From the cell containing the given text, extract its center point as [X, Y] coordinate. 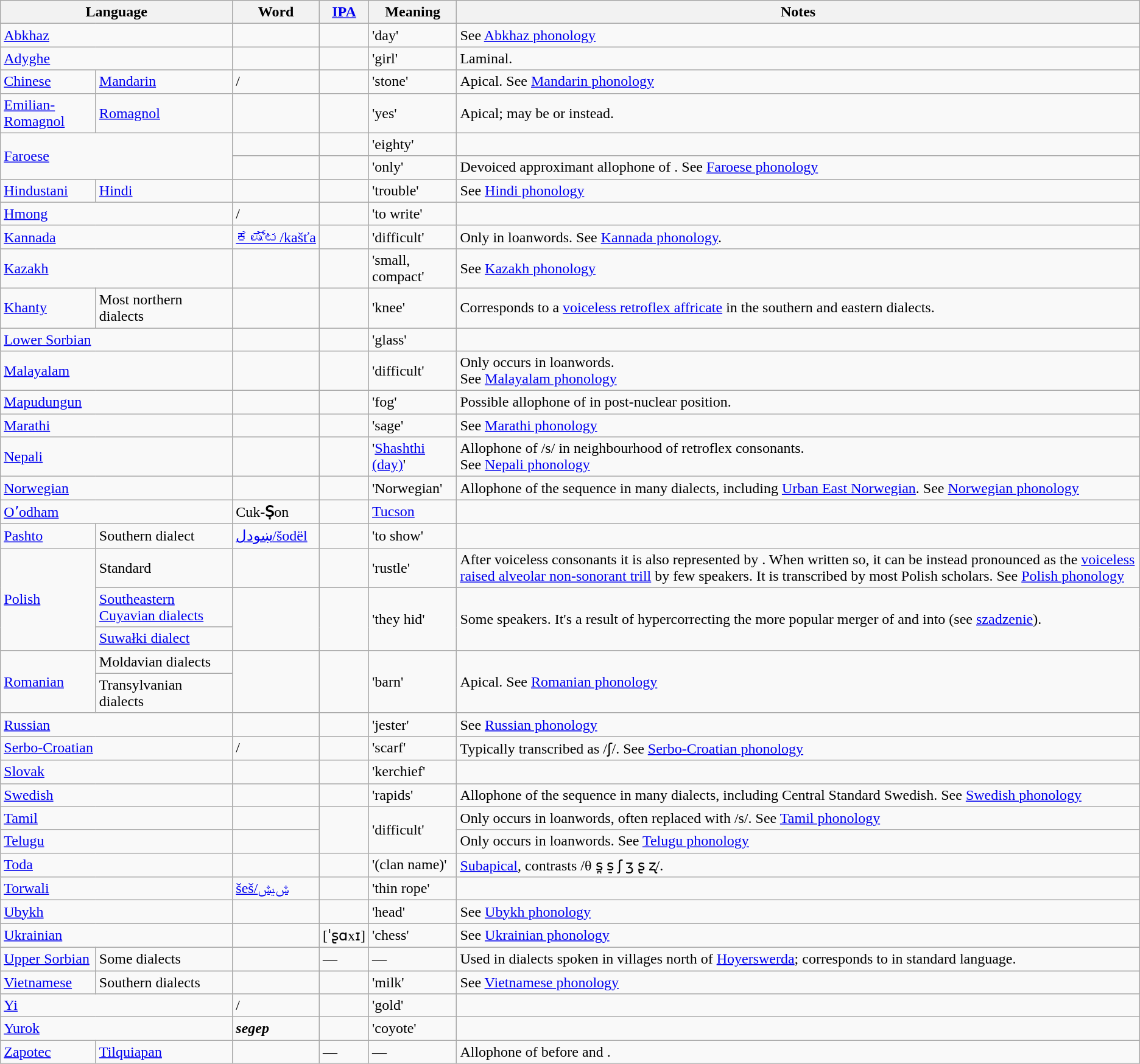
šeš/ݜیݜ [276, 889]
'milk' [412, 982]
'glass' [412, 339]
Most northern dialects [164, 308]
See Hindi phonology [798, 191]
'girl' [412, 58]
Emilian-Romagnol [49, 113]
Polish [49, 599]
Corresponds to a voiceless retroflex affricate in the southern and eastern dialects. [798, 308]
Serbo-Croatian [117, 748]
Allophone of the sequence in many dialects, including Urban East Norwegian. See Norwegian phonology [798, 488]
Pashto [49, 536]
Upper Sorbian [49, 959]
'barn' [412, 682]
'day' [412, 35]
'rustle' [412, 567]
Moldavian dialects [164, 662]
Standard [164, 567]
Cuk-Ṣon [276, 512]
Mapudungun [117, 402]
Khanty [49, 308]
Some dialects [164, 959]
Some speakers. It's a result of hypercorrecting the more popular merger of and into (see szadzenie). [798, 618]
Vietnamese [49, 982]
Southern dialects [164, 982]
'eighty' [412, 144]
Yi [117, 1006]
Laminal. [798, 58]
Toda [117, 865]
Transylvanian dialects [164, 693]
'kerchief' [412, 772]
Allophone of the sequence in many dialects, including Central Standard Swedish. See Swedish phonology [798, 795]
See Ubykh phonology [798, 912]
IPA [343, 12]
See Kazakh phonology [798, 268]
Marathi [117, 425]
Faroese [117, 156]
Apical. See Mandarin phonology [798, 82]
Word [276, 12]
'stone' [412, 82]
Torwali [117, 889]
Hmong [117, 214]
Hindi [164, 191]
'they hid' [412, 618]
Only occurs in loanwords. See Telugu phonology [798, 841]
Romagnol [164, 113]
Only in loanwords. See Kannada phonology. [798, 237]
Possible allophone of in post-nuclear position. [798, 402]
Language [117, 12]
Abkhaz [117, 35]
'yes' [412, 113]
Only occurs in loanwords, often replaced with /s/. See Tamil phonology [798, 818]
ಕಷ್ಟ/kašťa [276, 237]
ښودل/šodël [276, 536]
Tilquiapan [164, 1052]
Ubykh [117, 912]
'rapids' [412, 795]
'gold' [412, 1006]
'only' [412, 167]
Kannada [117, 237]
Malayalam [117, 371]
'(clan name)' [412, 865]
Lower Sorbian [117, 339]
Used in dialects spoken in villages north of Hoyerswerda; corresponds to in standard language. [798, 959]
'to show' [412, 536]
Chinese [49, 82]
Allophone of before and . [798, 1052]
See Russian phonology [798, 724]
Zapotec [49, 1052]
Nepali [117, 457]
'chess' [412, 936]
Kazakh [117, 268]
Mandarin [164, 82]
Russian [117, 724]
Tucson [412, 512]
Apical; may be or instead. [798, 113]
'sage' [412, 425]
Apical. See Romanian phonology [798, 682]
'to write' [412, 214]
'fog' [412, 402]
Swedish [117, 795]
Typically transcribed as /ʃ/. See Serbo-Croatian phonology [798, 748]
'small, compact' [412, 268]
Norwegian [117, 488]
'head' [412, 912]
Adyghe [117, 58]
See Abkhaz phonology [798, 35]
'trouble' [412, 191]
[ˈʂɑxɪ] [343, 936]
Allophone of /s/ in neighbourhood of retroflex consonants.See Nepali phonology [798, 457]
Ukrainian [117, 936]
Tamil [117, 818]
Hindustani [49, 191]
'jester' [412, 724]
'knee' [412, 308]
Suwałki dialect [164, 639]
'Norwegian' [412, 488]
'Shashthi (day)' [412, 457]
Slovak [117, 772]
'coyote' [412, 1029]
See Ukrainian phonology [798, 936]
Meaning [412, 12]
Southern dialect [164, 536]
Yurok [117, 1029]
Notes [798, 12]
Southeastern Cuyavian dialects [164, 607]
See Vietnamese phonology [798, 982]
Subapical, contrasts /θ s̪ s̠ ʃ ʒ ʂ ʐ/. [798, 865]
Oʼodham [117, 512]
segep [276, 1029]
Only occurs in loanwords.See Malayalam phonology [798, 371]
'thin rope' [412, 889]
Telugu [117, 841]
Devoiced approximant allophone of . See Faroese phonology [798, 167]
'scarf' [412, 748]
See Marathi phonology [798, 425]
Romanian [49, 682]
